Extract the [X, Y] coordinate from the center of the cell holding the provided text.  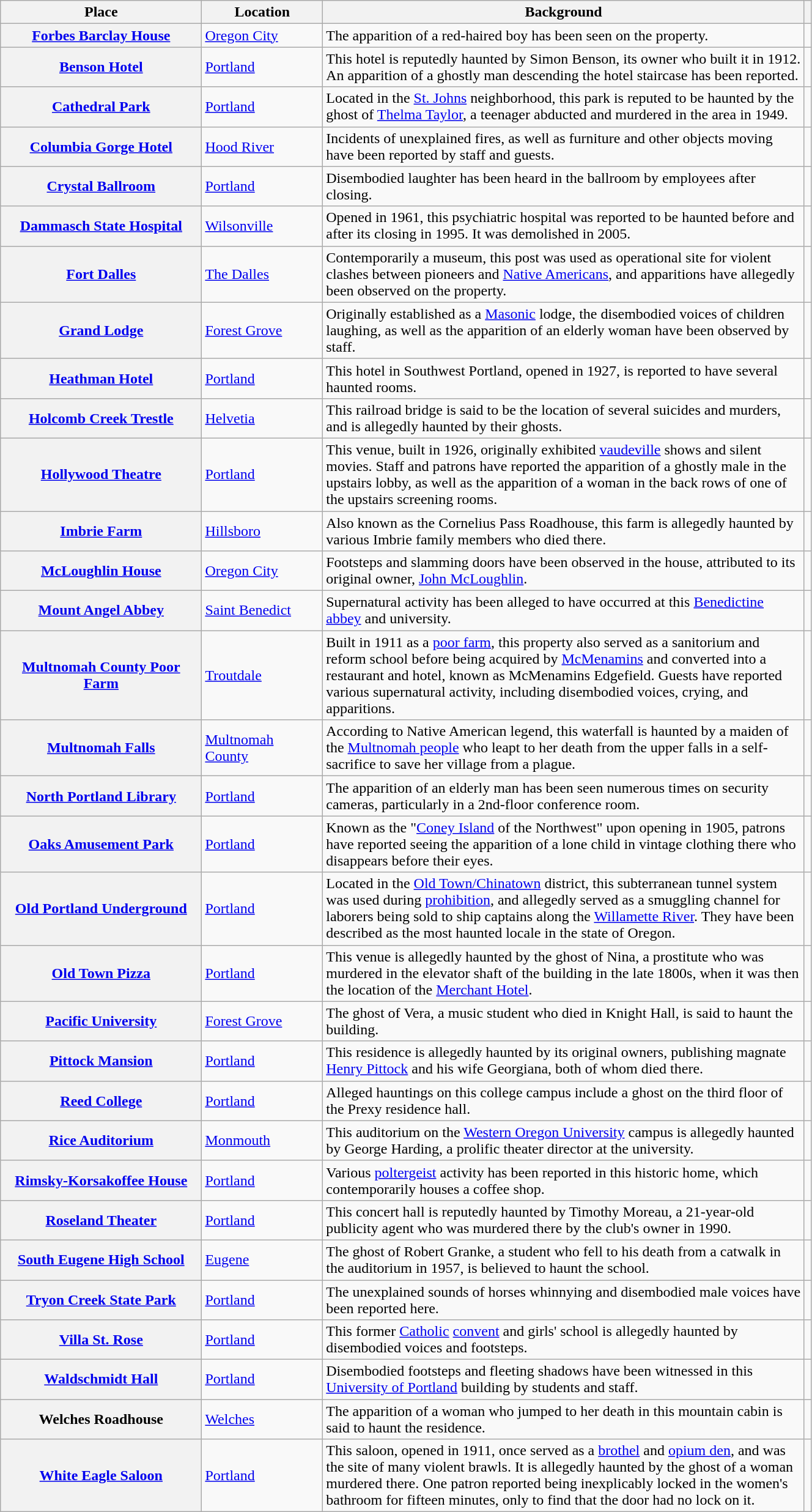
The apparition of a red-haired boy has been seen on the property. [564, 35]
Reed College [102, 1101]
Alleged hauntings on this college campus include a ghost on the third floor of the Prexy residence hall. [564, 1101]
This hotel in Southwest Portland, opened in 1927, is reported to have several haunted rooms. [564, 378]
Cathedral Park [102, 106]
Supernatural activity has been alleged to have occurred at this Benedictine abbey and university. [564, 610]
Welches Roadhouse [102, 1419]
Also known as the Cornelius Pass Roadhouse, this farm is allegedly haunted by various Imbrie family members who died there. [564, 531]
Multnomah County [262, 748]
The apparition of a woman who jumped to her death in this mountain cabin is said to haunt the residence. [564, 1419]
Imbrie Farm [102, 531]
Opened in 1961, this psychiatric hospital was reported to be haunted before and after its closing in 1995. It was demolished in 2005. [564, 226]
This railroad bridge is said to be the location of several suicides and murders, and is allegedly haunted by their ghosts. [564, 418]
Welches [262, 1419]
Waldschmidt Hall [102, 1380]
This former Catholic convent and girls' school is allegedly haunted by disembodied voices and footsteps. [564, 1340]
Roseland Theater [102, 1220]
The ghost of Robert Granke, a student who fell to his death from a catwalk in the auditorium in 1957, is believed to haunt the school. [564, 1260]
Oaks Amusement Park [102, 844]
Disembodied footsteps and fleeting shadows have been witnessed in this University of Portland building by students and staff. [564, 1380]
Place [102, 12]
Old Town Pizza [102, 973]
Helvetia [262, 418]
Mount Angel Abbey [102, 610]
Location [262, 12]
Footsteps and slamming doors have been observed in the house, attributed to its original owner, John McLoughlin. [564, 571]
Grand Lodge [102, 330]
Holcomb Creek Trestle [102, 418]
Saint Benedict [262, 610]
Background [564, 12]
Various poltergeist activity has been reported in this historic home, which contemporarily houses a coffee shop. [564, 1180]
Benson Hotel [102, 67]
This residence is allegedly haunted by its original owners, publishing magnate Henry Pittock and his wife Georgiana, both of whom died there. [564, 1061]
Heathman Hotel [102, 378]
Multnomah Falls [102, 748]
Hollywood Theatre [102, 475]
Multnomah County Poor Farm [102, 675]
Old Portland Underground [102, 909]
The unexplained sounds of horses whinnying and disembodied male voices have been reported here. [564, 1299]
Rice Auditorium [102, 1140]
Fort Dalles [102, 274]
Hood River [262, 147]
Pacific University [102, 1021]
Incidents of unexplained fires, as well as furniture and other objects moving have been reported by staff and guests. [564, 147]
Rimsky-Korsakoffee House [102, 1180]
South Eugene High School [102, 1260]
Villa St. Rose [102, 1340]
This auditorium on the Western Oregon University campus is allegedly haunted by George Harding, a prolific theater director at the university. [564, 1140]
Forbes Barclay House [102, 35]
Pittock Mansion [102, 1061]
Troutdale [262, 675]
Hillsboro [262, 531]
The Dalles [262, 274]
White Eagle Saloon [102, 1475]
Columbia Gorge Hotel [102, 147]
Dammasch State Hospital [102, 226]
Monmouth [262, 1140]
The ghost of Vera, a music student who died in Knight Hall, is said to haunt the building. [564, 1021]
Crystal Ballroom [102, 186]
North Portland Library [102, 796]
The apparition of an elderly man has been seen numerous times on security cameras, particularly in a 2nd-floor conference room. [564, 796]
Eugene [262, 1260]
McLoughlin House [102, 571]
Disembodied laughter has been heard in the ballroom by employees after closing. [564, 186]
Tryon Creek State Park [102, 1299]
This concert hall is reputedly haunted by Timothy Moreau, a 21-year-old publicity agent who was murdered there by the club's owner in 1990. [564, 1220]
Wilsonville [262, 226]
